Search for the cell housing the specified text and yield its (X, Y) center coordinate. 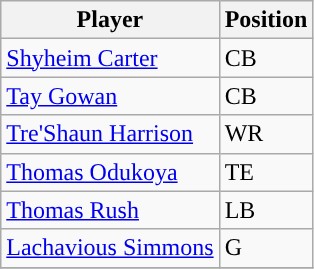
Thomas Rush (110, 210)
LB (266, 210)
WR (266, 134)
Position (266, 20)
Player (110, 20)
Tay Gowan (110, 96)
Shyheim Carter (110, 58)
TE (266, 172)
G (266, 248)
Lachavious Simmons (110, 248)
Thomas Odukoya (110, 172)
Tre'Shaun Harrison (110, 134)
